Output the (x, y) coordinate of the center of the cell containing the given text.  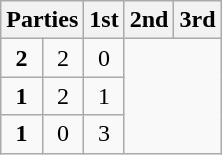
Parties (42, 20)
1st (104, 20)
3 (104, 134)
2nd (149, 20)
3rd (198, 20)
